Output the (X, Y) coordinate of the center of the cell containing the given text.  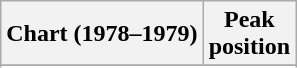
Chart (1978–1979) (102, 34)
Peakposition (249, 34)
